Extract the [X, Y] coordinate from the center of the cell holding the provided text.  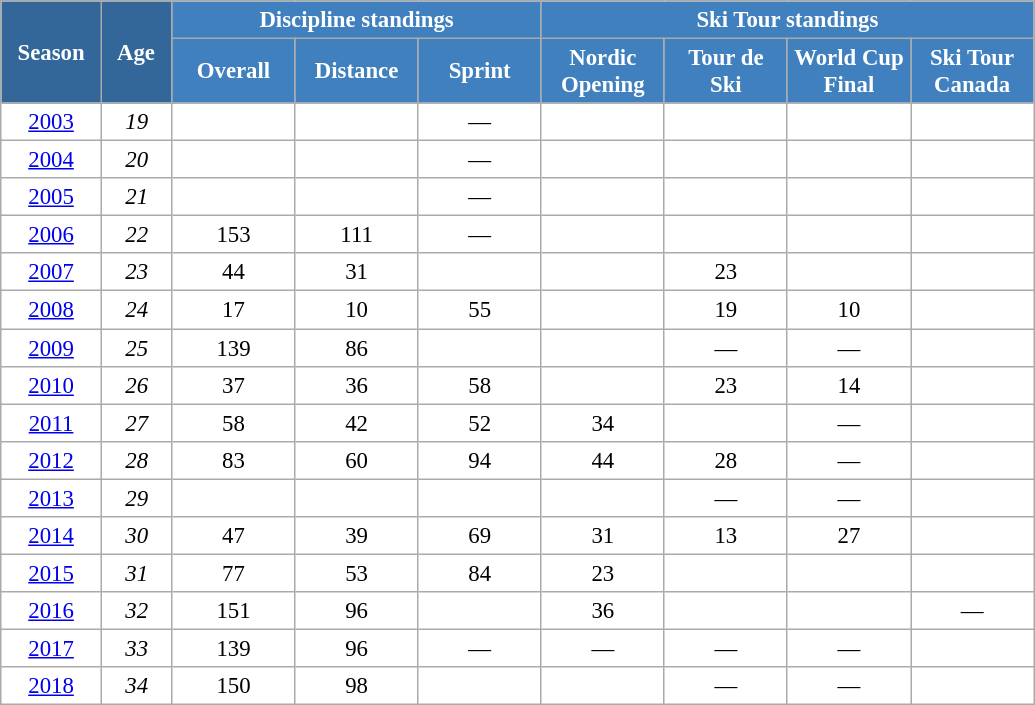
World CupFinal [848, 72]
151 [234, 611]
22 [136, 235]
Age [136, 52]
26 [136, 385]
2013 [52, 498]
Sprint [480, 72]
Overall [234, 72]
84 [480, 573]
83 [234, 460]
53 [356, 573]
2003 [52, 122]
111 [356, 235]
29 [136, 498]
20 [136, 160]
60 [356, 460]
Ski Tour standings [787, 20]
150 [234, 686]
Tour deSki [726, 72]
14 [848, 385]
30 [136, 536]
2016 [52, 611]
2009 [52, 348]
17 [234, 310]
2011 [52, 423]
NordicOpening [602, 72]
47 [234, 536]
2007 [52, 273]
2015 [52, 573]
Season [52, 52]
2004 [52, 160]
Discipline standings [356, 20]
69 [480, 536]
24 [136, 310]
2006 [52, 235]
2014 [52, 536]
2017 [52, 648]
13 [726, 536]
Distance [356, 72]
77 [234, 573]
153 [234, 235]
21 [136, 197]
98 [356, 686]
37 [234, 385]
2010 [52, 385]
2005 [52, 197]
42 [356, 423]
86 [356, 348]
94 [480, 460]
33 [136, 648]
2008 [52, 310]
25 [136, 348]
Ski TourCanada [972, 72]
2018 [52, 686]
52 [480, 423]
55 [480, 310]
39 [356, 536]
32 [136, 611]
2012 [52, 460]
